Return the [x, y] coordinate for the center point of the cell that contains the specified text.  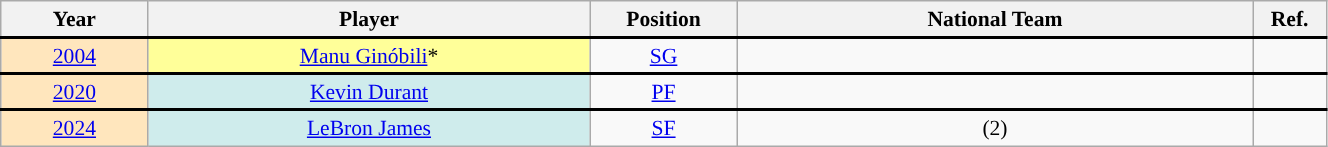
Year [74, 19]
2024 [74, 128]
LeBron James [369, 128]
2020 [74, 92]
National Team [995, 19]
Ref. [1290, 19]
SG [664, 56]
Player [369, 19]
Position [664, 19]
(2) [995, 128]
Kevin Durant [369, 92]
2004 [74, 56]
PF [664, 92]
Manu Ginóbili* [369, 56]
SF [664, 128]
